Return [x, y] of the center of cell containing provided text 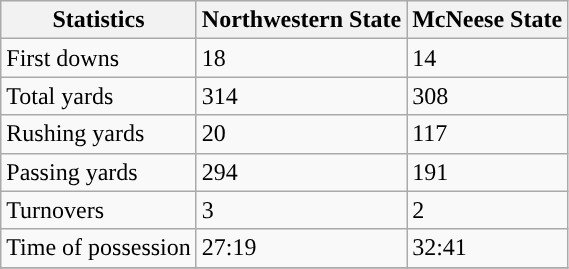
Northwestern State [301, 20]
Statistics [99, 20]
McNeese State [488, 20]
Passing yards [99, 172]
Time of possession [99, 248]
14 [488, 58]
20 [301, 134]
117 [488, 134]
Total yards [99, 96]
308 [488, 96]
Rushing yards [99, 134]
314 [301, 96]
27:19 [301, 248]
191 [488, 172]
2 [488, 210]
294 [301, 172]
3 [301, 210]
18 [301, 58]
32:41 [488, 248]
First downs [99, 58]
Turnovers [99, 210]
